Identify which cell holds the provided text, then report its [x, y] central coordinate. 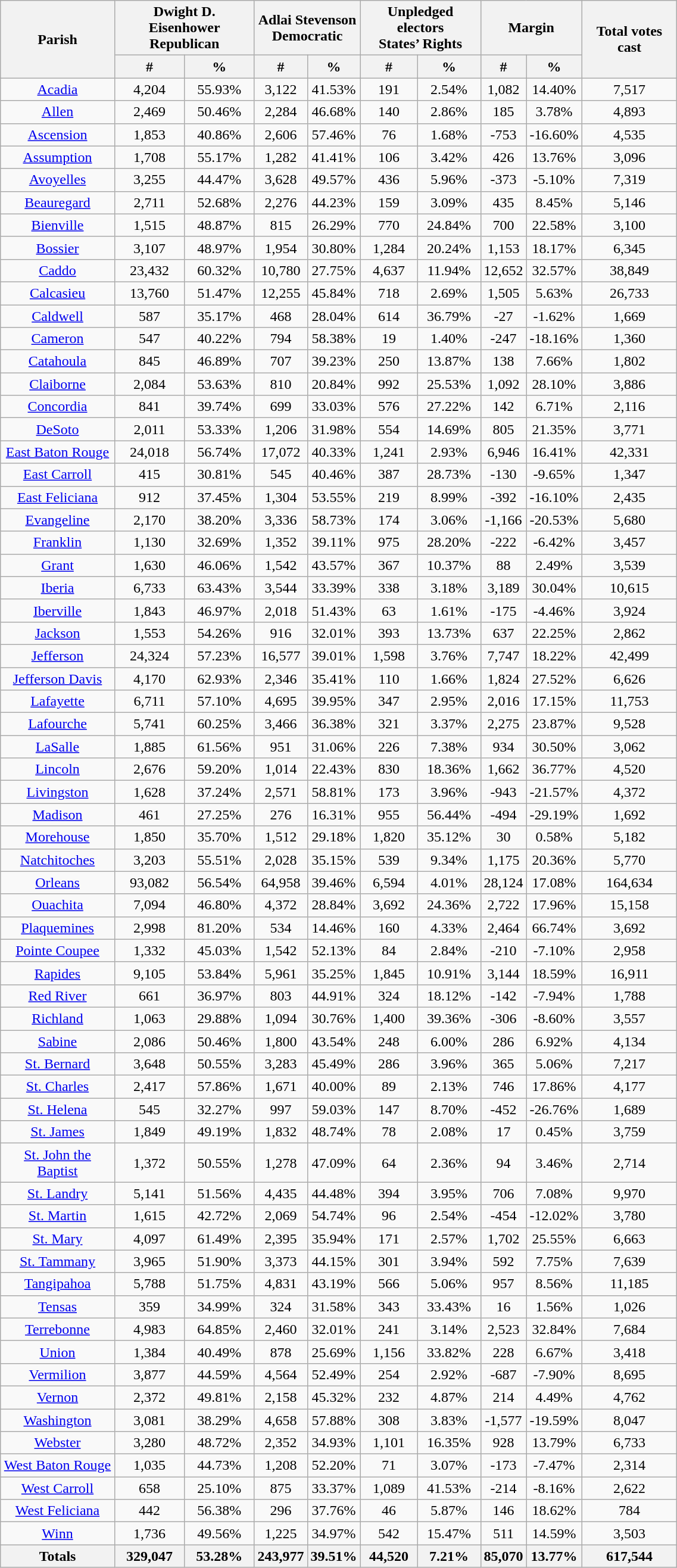
810 [281, 384]
40.46% [333, 475]
37.24% [219, 792]
6,663 [629, 1239]
784 [629, 1511]
38.20% [219, 520]
468 [281, 316]
-1,577 [504, 1420]
44.59% [219, 1374]
Terrebonne [58, 1329]
-943 [504, 792]
18.59% [554, 973]
34.97% [333, 1533]
Vernon [58, 1397]
1,662 [504, 769]
St. Landry [58, 1193]
35.15% [333, 860]
-29.19% [554, 815]
2,606 [281, 135]
17.15% [554, 702]
2,372 [149, 1397]
28.20% [449, 543]
52.49% [333, 1374]
23,432 [149, 270]
88 [504, 565]
49.19% [219, 1132]
28.73% [449, 475]
45.49% [333, 1064]
38.29% [219, 1420]
2,276 [281, 202]
20.84% [333, 384]
48.87% [219, 225]
60.32% [219, 270]
1,278 [281, 1162]
44.23% [333, 202]
0.58% [554, 837]
140 [389, 112]
1,689 [629, 1109]
2.36% [449, 1162]
58.81% [333, 792]
30.80% [333, 248]
2,711 [149, 202]
6,345 [629, 248]
1,347 [629, 475]
542 [389, 1533]
8.70% [449, 1109]
617,544 [629, 1556]
Jefferson Davis [58, 678]
-175 [504, 610]
34.99% [219, 1307]
53.55% [333, 497]
1,669 [629, 316]
5,788 [149, 1284]
794 [281, 339]
6.71% [554, 407]
Jackson [58, 633]
706 [504, 1193]
3,544 [281, 588]
14.46% [333, 928]
Livingston [58, 792]
1,736 [149, 1533]
West Baton Rouge [58, 1466]
40.33% [333, 452]
30.04% [554, 588]
19 [389, 339]
57.23% [219, 656]
48.97% [219, 248]
2,722 [504, 905]
912 [149, 497]
539 [389, 860]
343 [389, 1307]
Calcasieu [58, 293]
31.58% [333, 1307]
1,849 [149, 1132]
51.90% [219, 1261]
46.89% [219, 361]
Iberia [58, 588]
3,189 [504, 588]
60.25% [219, 724]
30.81% [219, 475]
Plaquemines [58, 928]
1.56% [554, 1307]
53.33% [219, 429]
24.84% [449, 225]
159 [389, 202]
St. Mary [58, 1239]
6.00% [449, 1042]
Grant [58, 565]
West Feliciana [58, 1511]
3,877 [149, 1374]
40.22% [219, 339]
4,520 [629, 769]
20.36% [554, 860]
554 [389, 429]
43.19% [333, 1284]
2.86% [449, 112]
1,885 [149, 747]
3,886 [629, 384]
10.91% [449, 973]
7,517 [629, 89]
-753 [504, 135]
4,695 [281, 702]
2,435 [629, 497]
8.56% [554, 1284]
7,094 [149, 905]
44.91% [333, 996]
365 [504, 1064]
13.79% [554, 1443]
2,460 [281, 1329]
1.66% [449, 678]
8.45% [554, 202]
1,845 [389, 973]
30.50% [554, 747]
53.28% [219, 1556]
566 [389, 1284]
16.35% [449, 1443]
37.76% [333, 1511]
1,598 [389, 656]
254 [389, 1374]
78 [389, 1132]
435 [504, 202]
18.22% [554, 656]
4,204 [149, 89]
2,116 [629, 407]
42,331 [629, 452]
-142 [504, 996]
Lafayette [58, 702]
36.97% [219, 996]
138 [504, 361]
-392 [504, 497]
142 [504, 407]
51.47% [219, 293]
48.74% [333, 1132]
85,070 [504, 1556]
25.10% [219, 1488]
2.49% [554, 565]
171 [389, 1239]
9,105 [149, 973]
40.86% [219, 135]
59.03% [333, 1109]
1,850 [149, 837]
1,372 [149, 1162]
8,695 [629, 1374]
-687 [504, 1374]
2,016 [504, 702]
1,671 [281, 1087]
53.63% [219, 384]
2,352 [281, 1443]
1,553 [149, 633]
6,711 [149, 702]
4,637 [389, 270]
4,831 [281, 1284]
51.75% [219, 1284]
-8.60% [554, 1018]
4,435 [281, 1193]
14.59% [554, 1533]
44.73% [219, 1466]
2,523 [504, 1329]
35.17% [219, 316]
394 [389, 1193]
13.87% [449, 361]
1,843 [149, 610]
2,346 [281, 678]
1.40% [449, 339]
2,417 [149, 1087]
28.10% [554, 384]
43.57% [333, 565]
661 [149, 996]
Pointe Coupee [58, 950]
Caldwell [58, 316]
3,062 [629, 747]
Ouachita [58, 905]
2,275 [504, 724]
955 [389, 815]
64.85% [219, 1329]
25.53% [449, 384]
2,464 [504, 928]
Sabine [58, 1042]
658 [149, 1488]
4,134 [629, 1042]
58.38% [333, 339]
13.73% [449, 633]
30 [504, 837]
-5.10% [554, 180]
-130 [504, 475]
13.76% [554, 157]
243,977 [281, 1556]
Claiborne [58, 384]
Allen [58, 112]
241 [389, 1329]
35.12% [449, 837]
2,998 [149, 928]
2,622 [629, 1488]
2.92% [449, 1374]
8,047 [629, 1420]
2,958 [629, 950]
St. Bernard [58, 1064]
6.67% [554, 1352]
1,832 [281, 1132]
3,780 [629, 1216]
-210 [504, 950]
44,520 [389, 1556]
7,217 [629, 1064]
1,628 [149, 792]
3,100 [629, 225]
3,418 [629, 1352]
39.23% [333, 361]
2,086 [149, 1042]
48.72% [219, 1443]
7.21% [449, 1556]
Bienville [58, 225]
7,684 [629, 1329]
46 [389, 1511]
2.08% [449, 1132]
14.40% [554, 89]
10,780 [281, 270]
1,153 [504, 248]
2,676 [149, 769]
-19.59% [554, 1420]
415 [149, 475]
3,096 [629, 157]
1.68% [449, 135]
8.99% [449, 497]
26.29% [333, 225]
1,708 [149, 157]
1,063 [149, 1018]
-1.62% [554, 316]
1,284 [389, 248]
33.03% [333, 407]
7.66% [554, 361]
34.93% [333, 1443]
39.95% [333, 702]
33.82% [449, 1352]
64,958 [281, 883]
329,047 [149, 1556]
3.14% [449, 1329]
3,255 [149, 180]
32.69% [219, 543]
56.38% [219, 1511]
3,648 [149, 1064]
3.09% [449, 202]
Rapides [58, 973]
1,101 [389, 1443]
36.38% [333, 724]
35.70% [219, 837]
Franklin [58, 543]
2,170 [149, 520]
2,469 [149, 112]
387 [389, 475]
301 [389, 1261]
1,505 [504, 293]
9,970 [629, 1193]
5,741 [149, 724]
3,771 [629, 429]
18.62% [554, 1511]
815 [281, 225]
Winn [58, 1533]
Cameron [58, 339]
3.06% [449, 520]
25.69% [333, 1352]
St. Charles [58, 1087]
-4.46% [554, 610]
-8.16% [554, 1488]
442 [149, 1511]
185 [504, 112]
24.36% [449, 905]
32.27% [219, 1109]
-373 [504, 180]
Caddo [58, 270]
54.74% [333, 1216]
534 [281, 928]
13.77% [554, 1556]
Tensas [58, 1307]
13,760 [149, 293]
17 [504, 1132]
2,395 [281, 1239]
Acadia [58, 89]
6,594 [389, 883]
1.61% [449, 610]
31.98% [333, 429]
Madison [58, 815]
Union [58, 1352]
174 [389, 520]
2.95% [449, 702]
54.26% [219, 633]
2.57% [449, 1239]
1,515 [149, 225]
84 [389, 950]
Jefferson [58, 656]
East Carroll [58, 475]
1,130 [149, 543]
24,018 [149, 452]
76 [389, 135]
707 [281, 361]
-16.10% [554, 497]
Tangipahoa [58, 1284]
805 [504, 429]
16.31% [333, 815]
49.57% [333, 180]
-16.60% [554, 135]
250 [389, 361]
-1,166 [504, 520]
347 [389, 702]
51.56% [219, 1193]
232 [389, 1397]
-494 [504, 815]
93,082 [149, 883]
9,528 [629, 724]
1,352 [281, 543]
5.96% [449, 180]
1,035 [149, 1466]
3.46% [554, 1162]
-7.10% [554, 950]
-27 [504, 316]
28.84% [333, 905]
511 [504, 1533]
2.93% [449, 452]
173 [389, 792]
587 [149, 316]
Bossier [58, 248]
62.93% [219, 678]
1,225 [281, 1533]
3.83% [449, 1420]
1,702 [504, 1239]
1,082 [504, 89]
916 [281, 633]
22.58% [554, 225]
4.01% [449, 883]
3.94% [449, 1261]
614 [389, 316]
46.97% [219, 610]
1,824 [504, 678]
3,336 [281, 520]
4.87% [449, 1397]
4,535 [629, 135]
39.36% [449, 1018]
East Baton Rouge [58, 452]
46.80% [219, 905]
-18.16% [554, 339]
Parish [58, 39]
2.69% [449, 293]
746 [504, 1087]
226 [389, 747]
3.95% [449, 1193]
5,141 [149, 1193]
-6.42% [554, 543]
146 [504, 1511]
West Carroll [58, 1488]
426 [504, 157]
3,924 [629, 610]
47.09% [333, 1162]
5,182 [629, 837]
-306 [504, 1018]
147 [389, 1109]
39.01% [333, 656]
1,092 [504, 384]
6.92% [554, 1042]
16,577 [281, 656]
Richland [58, 1018]
32.57% [554, 270]
7.75% [554, 1261]
296 [281, 1511]
2,018 [281, 610]
770 [389, 225]
17.86% [554, 1087]
1,014 [281, 769]
3,557 [629, 1018]
18.17% [554, 248]
DeSoto [58, 429]
Margin [531, 28]
4,658 [281, 1420]
2,284 [281, 112]
25.55% [554, 1239]
7.08% [554, 1193]
3,283 [281, 1064]
16,911 [629, 973]
57.10% [219, 702]
3.76% [449, 656]
61.49% [219, 1239]
957 [504, 1284]
15.47% [449, 1533]
12,652 [504, 270]
248 [389, 1042]
66.74% [554, 928]
4,762 [629, 1397]
46.06% [219, 565]
38,849 [629, 270]
56.74% [219, 452]
1,304 [281, 497]
11.94% [449, 270]
592 [504, 1261]
4,170 [149, 678]
1,156 [389, 1352]
6,946 [504, 452]
39.51% [333, 1556]
160 [389, 928]
East Feliciana [58, 497]
81.20% [219, 928]
57.88% [333, 1420]
35.25% [333, 973]
Concordia [58, 407]
2,011 [149, 429]
31.06% [333, 747]
-222 [504, 543]
29.18% [333, 837]
Unpledged electorsStates’ Rights [420, 28]
2.84% [449, 950]
1,692 [629, 815]
2,714 [629, 1162]
1,208 [281, 1466]
3,503 [629, 1533]
1,282 [281, 157]
26,733 [629, 293]
49.56% [219, 1533]
15,158 [629, 905]
55.51% [219, 860]
52.20% [333, 1466]
1,384 [149, 1352]
3,107 [149, 248]
951 [281, 747]
St. Tammany [58, 1261]
1,094 [281, 1018]
27.52% [554, 678]
2.13% [449, 1087]
110 [389, 678]
36.77% [554, 769]
-7.90% [554, 1374]
-214 [504, 1488]
27.25% [219, 815]
52.68% [219, 202]
44.48% [333, 1193]
191 [389, 89]
928 [504, 1443]
42.72% [219, 1216]
Red River [58, 996]
-452 [504, 1109]
1,853 [149, 135]
1,206 [281, 429]
-173 [504, 1466]
Beauregard [58, 202]
5,680 [629, 520]
393 [389, 633]
46.68% [333, 112]
28,124 [504, 883]
29.88% [219, 1018]
37.45% [219, 497]
436 [389, 180]
2,571 [281, 792]
1,241 [389, 452]
Catahoula [58, 361]
637 [504, 633]
Washington [58, 1420]
45.32% [333, 1397]
30.76% [333, 1018]
3.37% [449, 724]
308 [389, 1420]
219 [389, 497]
997 [281, 1109]
992 [389, 384]
367 [389, 565]
934 [504, 747]
17.08% [554, 883]
6,626 [629, 678]
41.41% [333, 157]
1,512 [281, 837]
36.79% [449, 316]
40.49% [219, 1352]
3.42% [449, 157]
1,089 [389, 1488]
830 [389, 769]
5,146 [629, 202]
0.45% [554, 1132]
-7.47% [554, 1466]
53.84% [219, 973]
1,802 [629, 361]
45.84% [333, 293]
1,400 [389, 1018]
43.54% [333, 1042]
Total votes cast [629, 39]
17,072 [281, 452]
Evangeline [58, 520]
33.37% [333, 1488]
3.07% [449, 1466]
5,770 [629, 860]
700 [504, 225]
64 [389, 1162]
3,466 [281, 724]
547 [149, 339]
4.49% [554, 1397]
63.43% [219, 588]
18.12% [449, 996]
-454 [504, 1216]
39.11% [333, 543]
23.87% [554, 724]
164,634 [629, 883]
1,820 [389, 837]
2,862 [629, 633]
-20.53% [554, 520]
89 [389, 1087]
St. Helena [58, 1109]
Avoyelles [58, 180]
9.34% [449, 860]
St. John the Baptist [58, 1162]
11,753 [629, 702]
2,069 [281, 1216]
56.44% [449, 815]
3,759 [629, 1132]
841 [149, 407]
875 [281, 1488]
803 [281, 996]
44.15% [333, 1261]
1,615 [149, 1216]
975 [389, 543]
Lincoln [58, 769]
55.93% [219, 89]
44.47% [219, 180]
Dwight D. EisenhowerRepublican [185, 28]
21.35% [554, 429]
94 [504, 1162]
1,175 [504, 860]
845 [149, 361]
LaSalle [58, 747]
39.74% [219, 407]
3.18% [449, 588]
24,324 [149, 656]
71 [389, 1466]
St. Martin [58, 1216]
1,332 [149, 950]
1,954 [281, 248]
4.33% [449, 928]
10.37% [449, 565]
3,203 [149, 860]
16.41% [554, 452]
Totals [58, 1556]
3,373 [281, 1261]
7,319 [629, 180]
4,097 [149, 1239]
16 [504, 1307]
5.63% [554, 293]
3.78% [554, 112]
33.43% [449, 1307]
4,564 [281, 1374]
56.54% [219, 883]
59.20% [219, 769]
14.69% [449, 429]
4,177 [629, 1087]
7.38% [449, 747]
St. James [58, 1132]
5.87% [449, 1511]
359 [149, 1307]
52.13% [333, 950]
32.84% [554, 1329]
Webster [58, 1443]
39.46% [333, 883]
3,081 [149, 1420]
22.25% [554, 633]
-12.02% [554, 1216]
2,084 [149, 384]
2,028 [281, 860]
Orleans [58, 883]
106 [389, 157]
Adlai StevensonDemocratic [307, 28]
55.17% [219, 157]
699 [281, 407]
Vermilion [58, 1374]
3,280 [149, 1443]
-26.76% [554, 1109]
-9.65% [554, 475]
61.56% [219, 747]
Assumption [58, 157]
-7.94% [554, 996]
7,639 [629, 1261]
45.03% [219, 950]
1,630 [149, 565]
40.00% [333, 1087]
-21.57% [554, 792]
321 [389, 724]
1,360 [629, 339]
7,747 [504, 656]
28.04% [333, 316]
42,499 [629, 656]
3,539 [629, 565]
Natchitoches [58, 860]
2,158 [281, 1397]
57.46% [333, 135]
576 [389, 407]
718 [389, 293]
1,800 [281, 1042]
5,961 [281, 973]
Morehouse [58, 837]
3,144 [504, 973]
338 [389, 588]
461 [149, 815]
22.43% [333, 769]
Ascension [58, 135]
63 [389, 610]
20.24% [449, 248]
1,788 [629, 996]
33.39% [333, 588]
17.96% [554, 905]
11,185 [629, 1284]
276 [281, 815]
Iberville [58, 610]
3,628 [281, 180]
-247 [504, 339]
2,314 [629, 1466]
3,457 [629, 543]
228 [504, 1352]
27.22% [449, 407]
51.43% [333, 610]
Lafourche [58, 724]
3,965 [149, 1261]
214 [504, 1397]
35.94% [333, 1239]
18.36% [449, 769]
96 [389, 1216]
3,122 [281, 89]
1,026 [629, 1307]
27.75% [333, 270]
12,255 [281, 293]
10,615 [629, 588]
35.41% [333, 678]
58.73% [333, 520]
4,983 [149, 1329]
878 [281, 1352]
49.81% [219, 1397]
4,893 [629, 112]
57.86% [219, 1087]
